Return the (x, y) coordinate for the center point of the cell that contains the specified text.  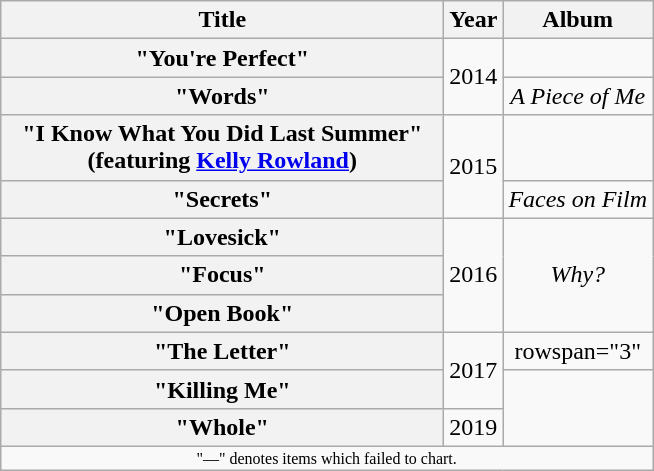
Album (578, 20)
"Words" (222, 96)
2014 (474, 77)
"Secrets" (222, 199)
"The Letter" (222, 351)
"You're Perfect" (222, 58)
Title (222, 20)
"Open Book" (222, 313)
2015 (474, 166)
2019 (474, 427)
A Piece of Me (578, 96)
"—" denotes items which failed to chart. (327, 458)
"I Know What You Did Last Summer"(featuring Kelly Rowland) (222, 148)
Faces on Film (578, 199)
"Killing Me" (222, 389)
"Lovesick" (222, 237)
Year (474, 20)
"Focus" (222, 275)
rowspan="3" (578, 351)
2016 (474, 275)
"Whole" (222, 427)
2017 (474, 370)
Why? (578, 275)
